From the cell containing the given text, extract its center point as (x, y) coordinate. 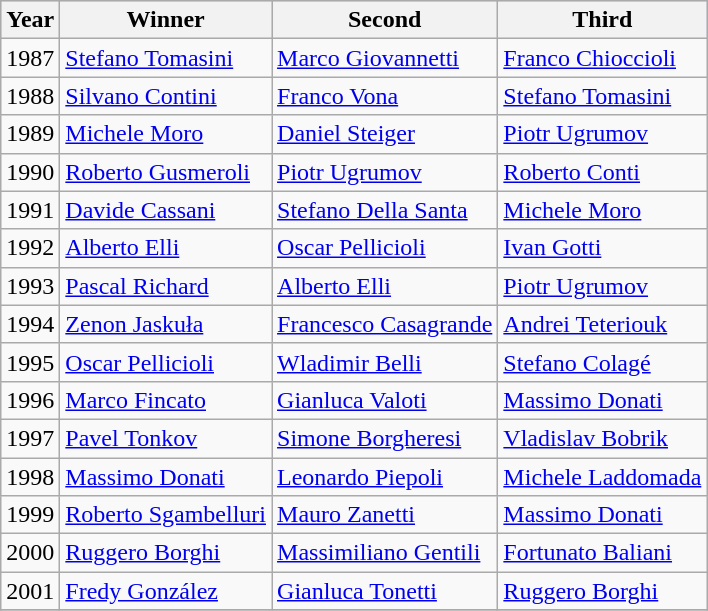
Third (602, 20)
1988 (30, 96)
Fredy González (166, 591)
Vladislav Bobrik (602, 438)
Year (30, 20)
1989 (30, 134)
Pascal Richard (166, 286)
Francesco Casagrande (385, 324)
Gianluca Valoti (385, 400)
Daniel Steiger (385, 134)
2001 (30, 591)
1996 (30, 400)
Simone Borgheresi (385, 438)
Mauro Zanetti (385, 515)
Franco Vona (385, 96)
Stefano Colagé (602, 362)
1997 (30, 438)
Leonardo Piepoli (385, 477)
Davide Cassani (166, 210)
Massimiliano Gentili (385, 553)
Stefano Della Santa (385, 210)
Michele Laddomada (602, 477)
Marco Giovannetti (385, 58)
1998 (30, 477)
Fortunato Baliani (602, 553)
1992 (30, 248)
Second (385, 20)
1987 (30, 58)
Roberto Gusmeroli (166, 172)
Roberto Sgambelluri (166, 515)
Gianluca Tonetti (385, 591)
Roberto Conti (602, 172)
1993 (30, 286)
Marco Fincato (166, 400)
Winner (166, 20)
1991 (30, 210)
Franco Chioccioli (602, 58)
1995 (30, 362)
Ivan Gotti (602, 248)
Wladimir Belli (385, 362)
1990 (30, 172)
2000 (30, 553)
1994 (30, 324)
Andrei Teteriouk (602, 324)
Zenon Jaskuła (166, 324)
1999 (30, 515)
Silvano Contini (166, 96)
Pavel Tonkov (166, 438)
